Pinpoint the cell where the given text exists, returning its [X, Y] midpoint coordinate. 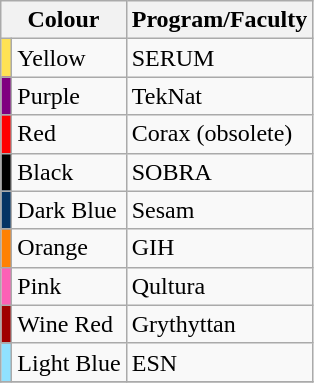
Colour [64, 20]
Grythyttan [220, 324]
Black [69, 172]
Dark Blue [69, 210]
Qultura [220, 286]
Wine Red [69, 324]
GIH [220, 248]
Sesam [220, 210]
Light Blue [69, 362]
ESN [220, 362]
Program/Faculty [220, 20]
Corax (obsolete) [220, 134]
SOBRA [220, 172]
Yellow [69, 58]
TekNat [220, 96]
Pink [69, 286]
SERUM [220, 58]
Orange [69, 248]
Purple [69, 96]
Red [69, 134]
